Scan for the cell matching the given text and deliver its (x, y) coordinate at center. 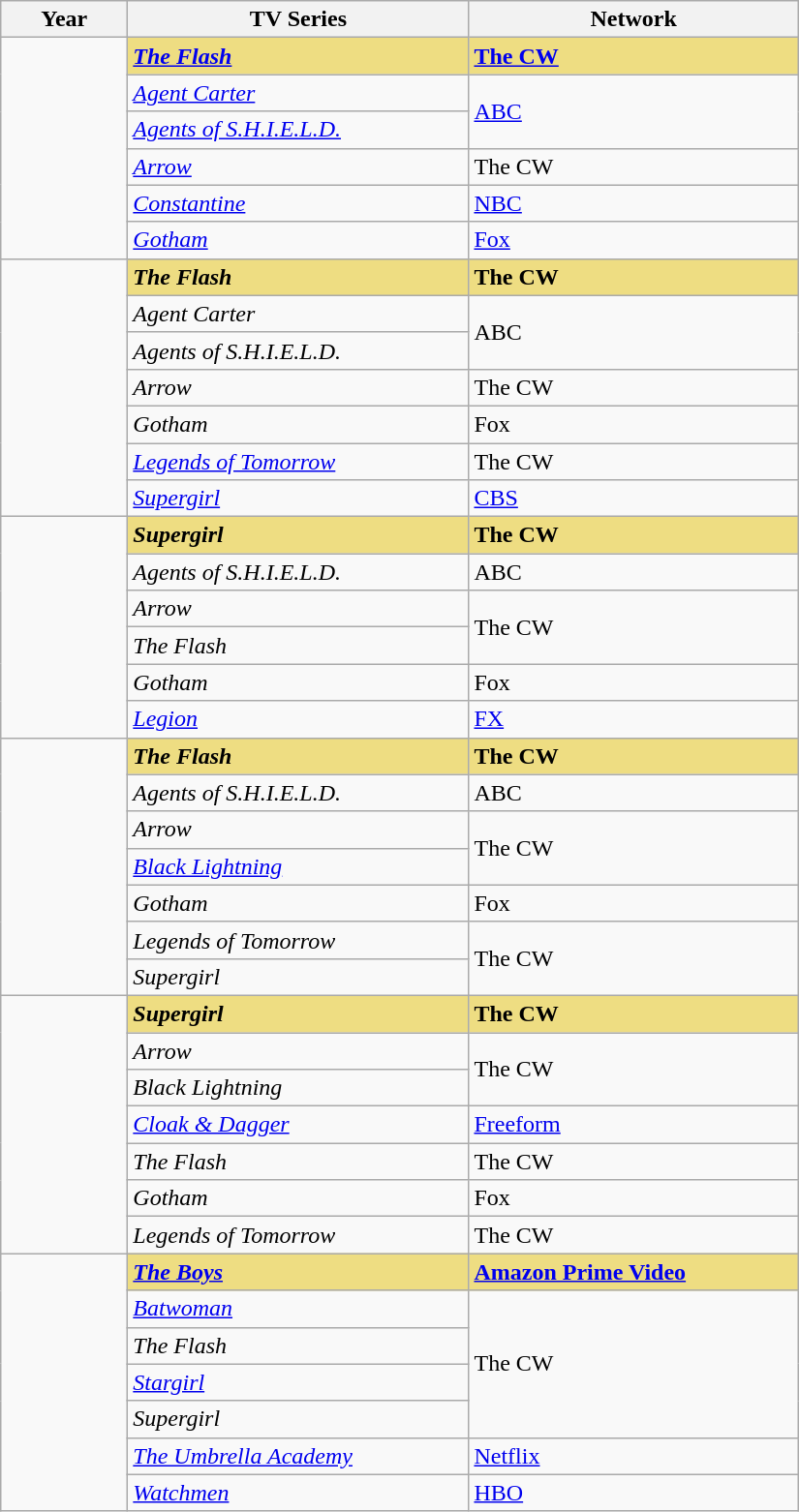
Netflix (633, 1456)
CBS (633, 499)
Stargirl (298, 1382)
The Boys (298, 1272)
Network (633, 19)
TV Series (298, 19)
Constantine (298, 203)
FX (633, 719)
Cloak & Dagger (298, 1125)
The Umbrella Academy (298, 1456)
Watchmen (298, 1493)
Amazon Prime Video (633, 1272)
Legion (298, 719)
Freeform (633, 1125)
HBO (633, 1493)
Year (64, 19)
NBC (633, 203)
Batwoman (298, 1309)
